Search for the cell housing the specified text and yield its [X, Y] center coordinate. 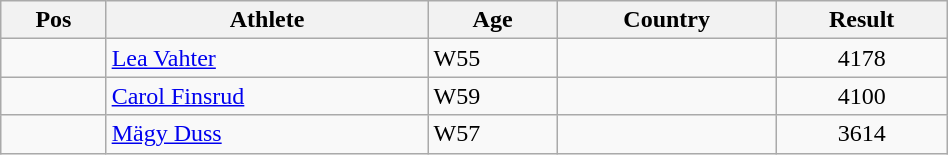
4100 [862, 96]
Result [862, 20]
W59 [492, 96]
Mägy Duss [267, 134]
Country [666, 20]
Pos [54, 20]
Carol Finsrud [267, 96]
Age [492, 20]
Athlete [267, 20]
4178 [862, 58]
W57 [492, 134]
W55 [492, 58]
Lea Vahter [267, 58]
3614 [862, 134]
